Capture the cell that displays the provided text and extract its [X, Y] central coordinate. 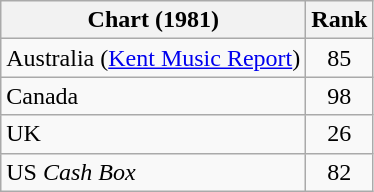
UK [154, 134]
82 [340, 172]
Rank [340, 20]
US Cash Box [154, 172]
98 [340, 96]
Canada [154, 96]
Australia (Kent Music Report) [154, 58]
26 [340, 134]
85 [340, 58]
Chart (1981) [154, 20]
